Scan for the cell matching the given text and deliver its (X, Y) coordinate at center. 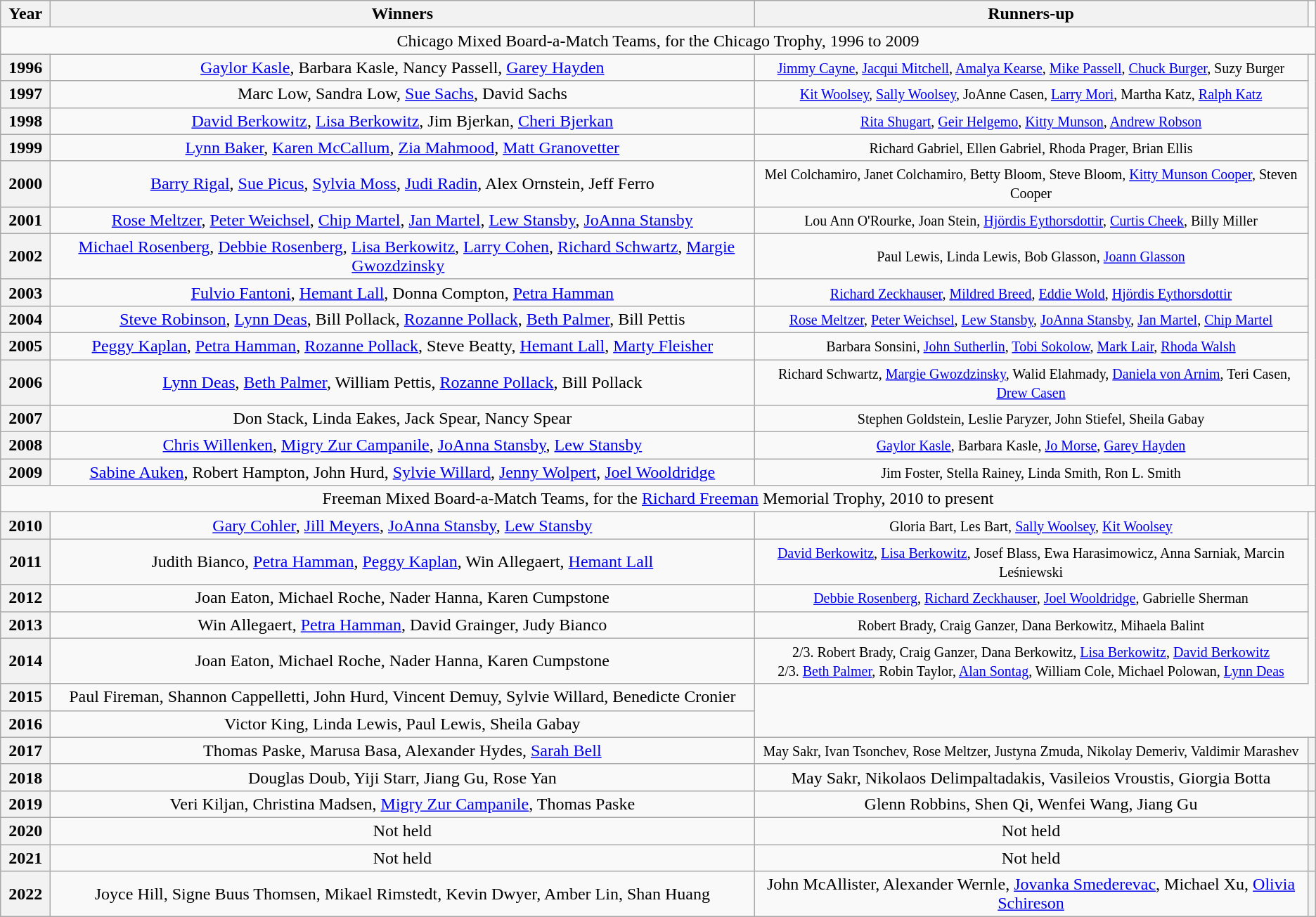
2021 (25, 858)
Year (25, 14)
Rose Meltzer, Peter Weichsel, Chip Martel, Jan Martel, Lew Stansby, JoAnna Stansby (402, 220)
2014 (25, 661)
2012 (25, 598)
Jimmy Cayne, Jacqui Mitchell, Amalya Kearse, Mike Passell, Chuck Burger, Suzy Burger (1031, 67)
2003 (25, 292)
Glenn Robbins, Shen Qi, Wenfei Wang, Jiang Gu (1031, 804)
2016 (25, 724)
2010 (25, 526)
1997 (25, 94)
Barry Rigal, Sue Picus, Sylvia Moss, Judi Radin, Alex Ornstein, Jeff Ferro (402, 184)
David Berkowitz, Lisa Berkowitz, Jim Bjerkan, Cheri Bjerkan (402, 121)
Barbara Sonsini, John Sutherlin, Tobi Sokolow, Mark Lair, Rhoda Walsh (1031, 346)
Mel Colchamiro, Janet Colchamiro, Betty Bloom, Steve Bloom, Kitty Munson Cooper, Steven Cooper (1031, 184)
Gaylor Kasle, Barbara Kasle, Nancy Passell, Garey Hayden (402, 67)
David Berkowitz, Lisa Berkowitz, Josef Blass, Ewa Harasimowicz, Anna Sarniak, Marcin Leśniewski (1031, 562)
Rita Shugart, Geir Helgemo, Kitty Munson, Andrew Robson (1031, 121)
Freeman Mixed Board-a-Match Teams, for the Richard Freeman Memorial Trophy, 2010 to present (658, 499)
2011 (25, 562)
Gary Cohler, Jill Meyers, JoAnna Stansby, Lew Stansby (402, 526)
2009 (25, 472)
Peggy Kaplan, Petra Hamman, Rozanne Pollack, Steve Beatty, Hemant Lall, Marty Fleisher (402, 346)
2000 (25, 184)
Thomas Paske, Marusa Basa, Alexander Hydes, Sarah Bell (402, 750)
Victor King, Linda Lewis, Paul Lewis, Sheila Gabay (402, 724)
Lynn Baker, Karen McCallum, Zia Mahmood, Matt Granovetter (402, 148)
Douglas Doub, Yiji Starr, Jiang Gu, Rose Yan (402, 777)
Lou Ann O'Rourke, Joan Stein, Hjördis Eythorsdottir, Curtis Cheek, Billy Miller (1031, 220)
Richard Zeckhauser, Mildred Breed, Eddie Wold, Hjördis Eythorsdottir (1031, 292)
May Sakr, Nikolaos Delimpaltadakis, Vasileios Vroustis, Giorgia Botta (1031, 777)
2022 (25, 894)
1996 (25, 67)
Paul Fireman, Shannon Cappelletti, John Hurd, Vincent Demuy, Sylvie Willard, Benedicte Cronier (402, 697)
2008 (25, 446)
2001 (25, 220)
Richard Gabriel, Ellen Gabriel, Rhoda Prager, Brian Ellis (1031, 148)
Debbie Rosenberg, Richard Zeckhauser, Joel Wooldridge, Gabrielle Sherman (1031, 598)
Sabine Auken, Robert Hampton, John Hurd, Sylvie Willard, Jenny Wolpert, Joel Wooldridge (402, 472)
Fulvio Fantoni, Hemant Lall, Donna Compton, Petra Hamman (402, 292)
Kit Woolsey, Sally Woolsey, JoAnne Casen, Larry Mori, Martha Katz, Ralph Katz (1031, 94)
2005 (25, 346)
2019 (25, 804)
Michael Rosenberg, Debbie Rosenberg, Lisa Berkowitz, Larry Cohen, Richard Schwartz, Margie Gwozdzinsky (402, 256)
Runners-up (1031, 14)
Gloria Bart, Les Bart, Sally Woolsey, Kit Woolsey (1031, 526)
Richard Schwartz, Margie Gwozdzinsky, Walid Elahmady, Daniela von Arnim, Teri Casen, Drew Casen (1031, 382)
1999 (25, 148)
2013 (25, 625)
2018 (25, 777)
Win Allegaert, Petra Hamman, David Grainger, Judy Bianco (402, 625)
Don Stack, Linda Eakes, Jack Spear, Nancy Spear (402, 419)
2017 (25, 750)
2006 (25, 382)
Jim Foster, Stella Rainey, Linda Smith, Ron L. Smith (1031, 472)
Paul Lewis, Linda Lewis, Bob Glasson, Joann Glasson (1031, 256)
Chris Willenken, Migry Zur Campanile, JoAnna Stansby, Lew Stansby (402, 446)
John McAllister, Alexander Wernle, Jovanka Smederevac, Michael Xu, Olivia Schireson (1031, 894)
Robert Brady, Craig Ganzer, Dana Berkowitz, Mihaela Balint (1031, 625)
Veri Kiljan, Christina Madsen, Migry Zur Campanile, Thomas Paske (402, 804)
2015 (25, 697)
May Sakr, Ivan Tsonchev, Rose Meltzer, Justyna Zmuda, Nikolay Demeriv, Valdimir Marashev (1031, 750)
Winners (402, 14)
2004 (25, 319)
Gaylor Kasle, Barbara Kasle, Jo Morse, Garey Hayden (1031, 446)
Rose Meltzer, Peter Weichsel, Lew Stansby, JoAnna Stansby, Jan Martel, Chip Martel (1031, 319)
Judith Bianco, Petra Hamman, Peggy Kaplan, Win Allegaert, Hemant Lall (402, 562)
1998 (25, 121)
Lynn Deas, Beth Palmer, William Pettis, Rozanne Pollack, Bill Pollack (402, 382)
2002 (25, 256)
Stephen Goldstein, Leslie Paryzer, John Stiefel, Sheila Gabay (1031, 419)
Joyce Hill, Signe Buus Thomsen, Mikael Rimstedt, Kevin Dwyer, Amber Lin, Shan Huang (402, 894)
Steve Robinson, Lynn Deas, Bill Pollack, Rozanne Pollack, Beth Palmer, Bill Pettis (402, 319)
2020 (25, 831)
Chicago Mixed Board-a-Match Teams, for the Chicago Trophy, 1996 to 2009 (658, 41)
Marc Low, Sandra Low, Sue Sachs, David Sachs (402, 94)
2007 (25, 419)
